Capture the cell that displays the provided text and extract its [X, Y] central coordinate. 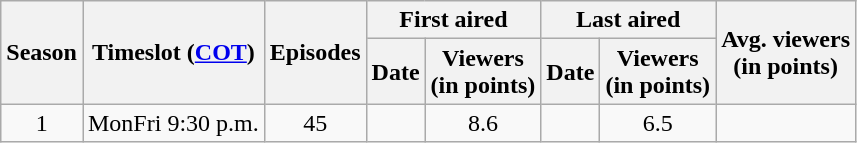
Episodes [315, 52]
Timeslot (COT) [173, 52]
8.6 [483, 123]
Avg. viewers(in points) [786, 52]
First aired [454, 20]
Last aired [628, 20]
Season [42, 52]
MonFri 9:30 p.m. [173, 123]
1 [42, 123]
45 [315, 123]
6.5 [658, 123]
